Identify which cell holds the provided text, then report its [x, y] central coordinate. 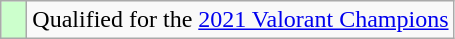
Qualified for the 2021 Valorant Champions [240, 20]
